Return the (x, y) coordinate for the center point of the cell that contains the specified text.  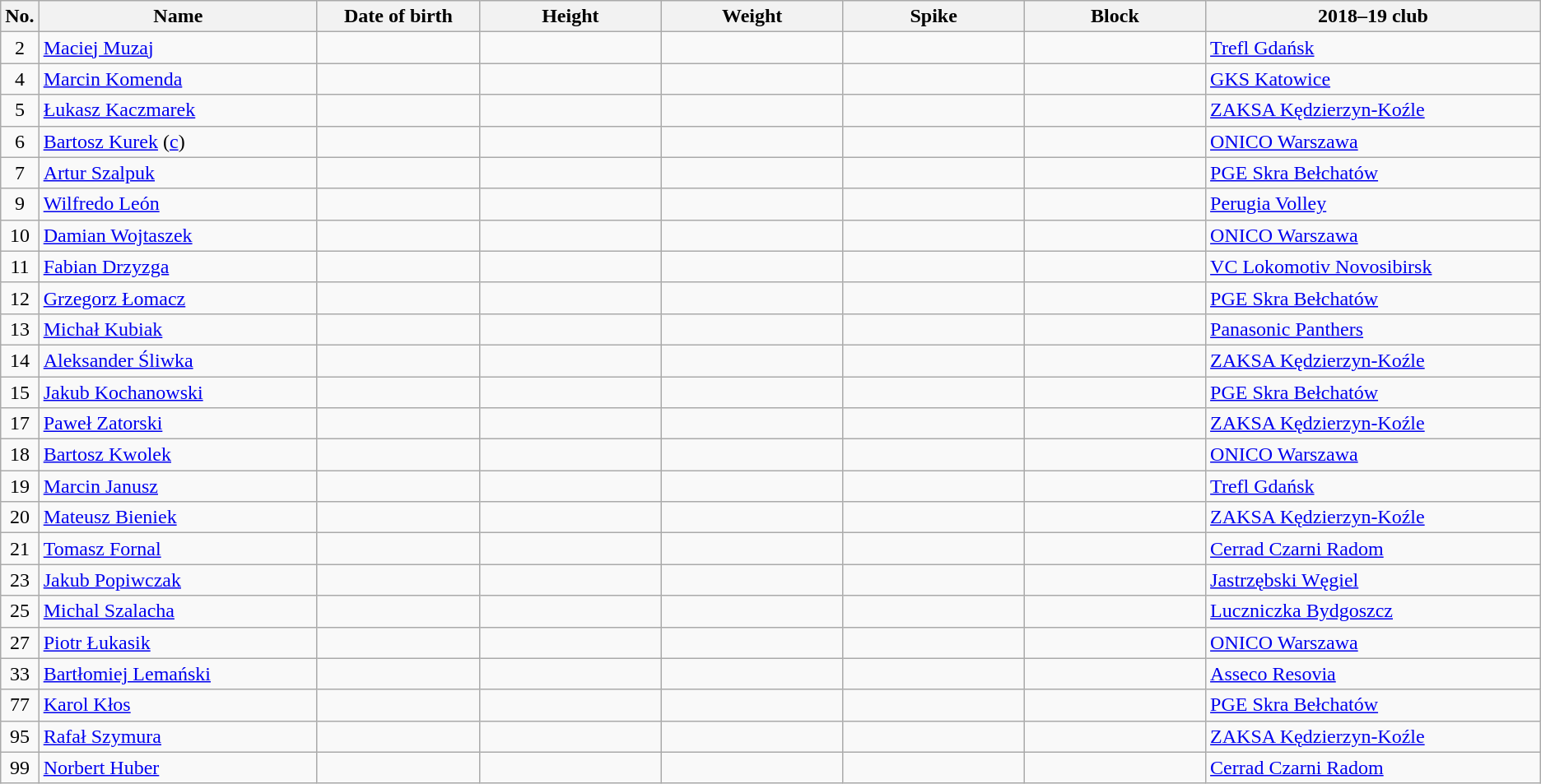
Perugia Volley (1373, 204)
Grzegorz Łomacz (178, 298)
Rafał Szymura (178, 736)
Mateusz Bieniek (178, 517)
Wilfredo León (178, 204)
No. (20, 16)
5 (20, 110)
Aleksander Śliwka (178, 360)
33 (20, 674)
Jastrzębski Węgiel (1373, 580)
Michał Kubiak (178, 329)
15 (20, 392)
77 (20, 705)
17 (20, 424)
27 (20, 643)
18 (20, 455)
GKS Katowice (1373, 79)
VC Lokomotiv Novosibirsk (1373, 267)
21 (20, 549)
Damian Wojtaszek (178, 235)
Norbert Huber (178, 768)
Michal Szalacha (178, 611)
Bartłomiej Lemański (178, 674)
Paweł Zatorski (178, 424)
Height (570, 16)
Fabian Drzyzga (178, 267)
Jakub Kochanowski (178, 392)
23 (20, 580)
Date of birth (398, 16)
14 (20, 360)
Luczniczka Bydgoszcz (1373, 611)
4 (20, 79)
Block (1115, 16)
Tomasz Fornal (178, 549)
99 (20, 768)
10 (20, 235)
95 (20, 736)
19 (20, 486)
Panasonic Panthers (1373, 329)
11 (20, 267)
12 (20, 298)
2018–19 club (1373, 16)
Karol Kłos (178, 705)
Marcin Komenda (178, 79)
Piotr Łukasik (178, 643)
Artur Szalpuk (178, 173)
Łukasz Kaczmarek (178, 110)
20 (20, 517)
9 (20, 204)
Marcin Janusz (178, 486)
Asseco Resovia (1373, 674)
Bartosz Kurek (c) (178, 141)
Jakub Popiwczak (178, 580)
25 (20, 611)
Weight (752, 16)
7 (20, 173)
Bartosz Kwolek (178, 455)
2 (20, 48)
Name (178, 16)
13 (20, 329)
Spike (933, 16)
Maciej Muzaj (178, 48)
6 (20, 141)
